Search for the cell housing the specified text and yield its [X, Y] center coordinate. 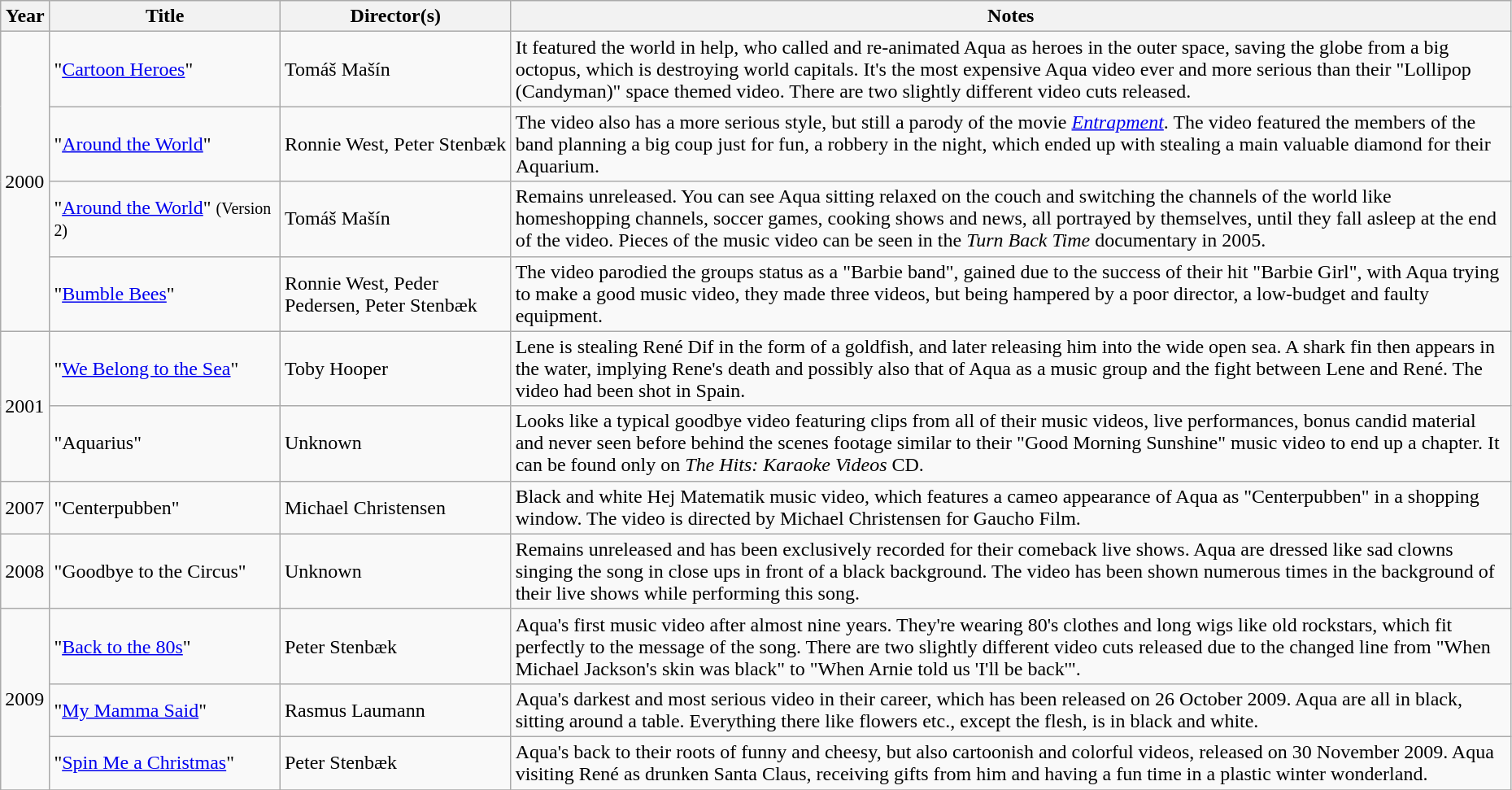
Ronnie West, Peter Stenbæk [395, 144]
2007 [25, 508]
"Around the World" (Version 2) [165, 219]
Director(s) [395, 16]
"Aquarius" [165, 443]
"Cartoon Heroes" [165, 69]
Title [165, 16]
"We Belong to the Sea" [165, 369]
2009 [25, 699]
2001 [25, 406]
"Centerpubben" [165, 508]
Year [25, 16]
"Back to the 80s" [165, 646]
2000 [25, 181]
Michael Christensen [395, 508]
Notes [1010, 16]
Toby Hooper [395, 369]
Ronnie West, Peder Pedersen, Peter Stenbæk [395, 294]
"Bumble Bees" [165, 294]
2008 [25, 571]
"My Mamma Said" [165, 709]
"Spin Me a Christmas" [165, 763]
Rasmus Laumann [395, 709]
"Goodbye to the Circus" [165, 571]
"Around the World" [165, 144]
